Return (X, Y) of the center of cell containing provided text 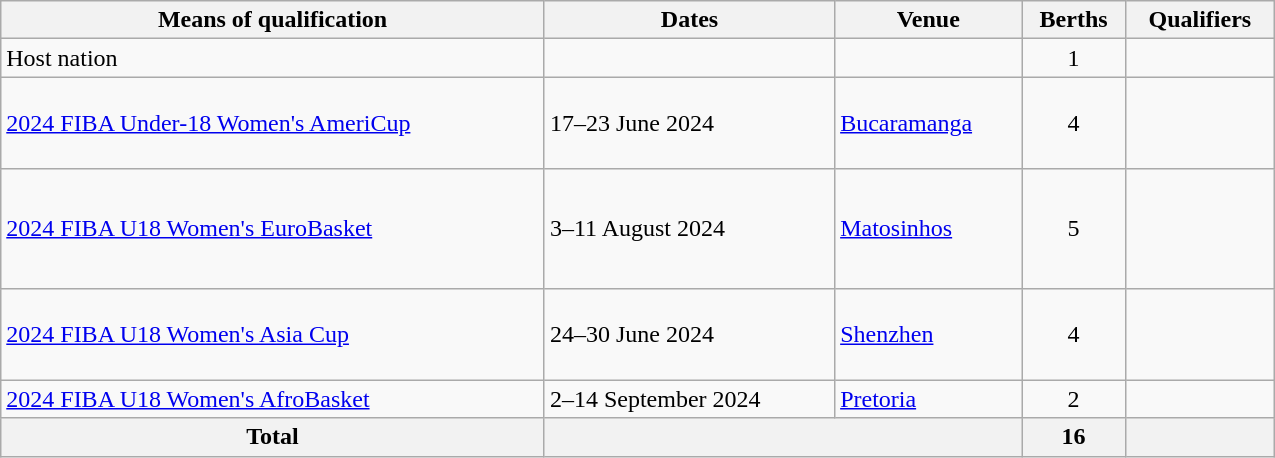
2–14 September 2024 (689, 399)
24–30 June 2024 (689, 334)
Pretoria (928, 399)
3–11 August 2024 (689, 228)
Total (273, 437)
Berths (1074, 20)
2 (1074, 399)
Shenzhen (928, 334)
Matosinhos (928, 228)
16 (1074, 437)
2024 FIBA Under-18 Women's AmeriCup (273, 123)
Host nation (273, 58)
2024 FIBA U18 Women's EuroBasket (273, 228)
Dates (689, 20)
17–23 June 2024 (689, 123)
Qualifiers (1200, 20)
2024 FIBA U18 Women's AfroBasket (273, 399)
1 (1074, 58)
Means of qualification (273, 20)
Bucaramanga (928, 123)
Venue (928, 20)
2024 FIBA U18 Women's Asia Cup (273, 334)
5 (1074, 228)
